Find where the given text appears and provide that cell's center as [X, Y] coordinate. 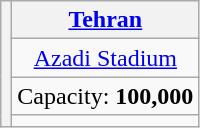
Capacity: 100,000 [106, 96]
Tehran [106, 20]
Azadi Stadium [106, 58]
